Detect which cell encompasses the target text, then output its (x, y) center coordinate. 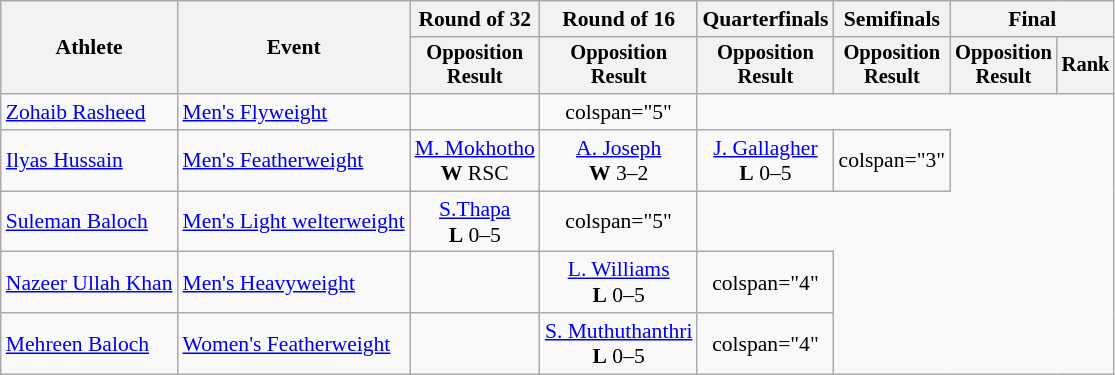
Final (1032, 19)
Quarterfinals (765, 19)
Women's Featherweight (293, 344)
Men's Flyweight (293, 112)
Zohaib Rasheed (90, 112)
Round of 16 (619, 19)
S.Thapa L 0–5 (475, 222)
Mehreen Baloch (90, 344)
Athlete (90, 48)
L. Williams L 0–5 (619, 282)
Men's Light welterweight (293, 222)
J. GallagherL 0–5 (765, 160)
Semifinals (892, 19)
Round of 32 (475, 19)
S. MuthuthanthriL 0–5 (619, 344)
M. MokhothoW RSC (475, 160)
Suleman Baloch (90, 222)
Rank (1086, 66)
colspan="3" (892, 160)
Men's Featherweight (293, 160)
Ilyas Hussain (90, 160)
A. JosephW 3–2 (619, 160)
Nazeer Ullah Khan (90, 282)
Event (293, 48)
Men's Heavyweight (293, 282)
